Pinpoint the cell where the given text exists, returning its (x, y) midpoint coordinate. 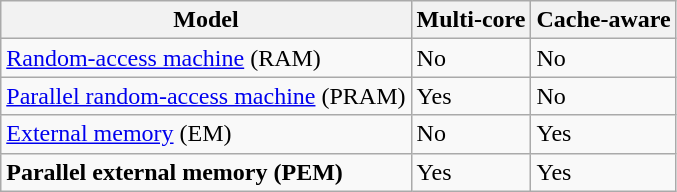
Parallel external memory (PEM) (206, 172)
Parallel random-access machine (PRAM) (206, 96)
Model (206, 20)
Multi-core (471, 20)
External memory (EM) (206, 134)
Random-access machine (RAM) (206, 58)
Cache-aware (604, 20)
